Capture the cell that displays the provided text and extract its (x, y) central coordinate. 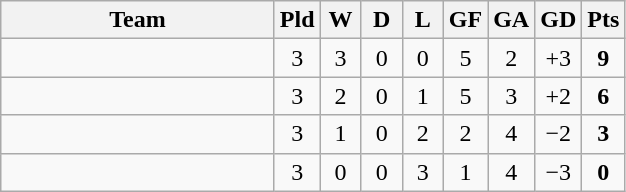
Pld (297, 20)
+3 (558, 58)
6 (604, 96)
D (382, 20)
Team (138, 20)
9 (604, 58)
GF (465, 20)
GA (512, 20)
L (422, 20)
Pts (604, 20)
W (340, 20)
−3 (558, 172)
GD (558, 20)
−2 (558, 134)
+2 (558, 96)
